Find where the given text appears and provide that cell's center as [x, y] coordinate. 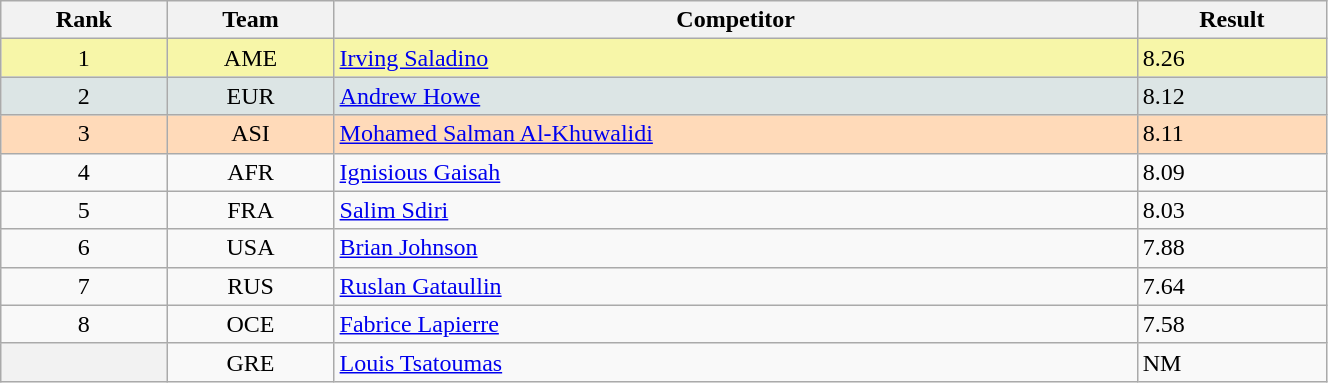
Fabrice Lapierre [736, 324]
8.26 [1232, 58]
8.09 [1232, 172]
2 [84, 96]
8.11 [1232, 134]
GRE [250, 362]
Result [1232, 20]
Mohamed Salman Al-Khuwalidi [736, 134]
Team [250, 20]
Salim Sdiri [736, 210]
Ignisious Gaisah [736, 172]
Irving Saladino [736, 58]
4 [84, 172]
AFR [250, 172]
USA [250, 248]
FRA [250, 210]
8.12 [1232, 96]
Competitor [736, 20]
OCE [250, 324]
8 [84, 324]
RUS [250, 286]
7 [84, 286]
EUR [250, 96]
Rank [84, 20]
7.88 [1232, 248]
6 [84, 248]
3 [84, 134]
ASI [250, 134]
7.64 [1232, 286]
AME [250, 58]
1 [84, 58]
Andrew Howe [736, 96]
Louis Tsatoumas [736, 362]
Brian Johnson [736, 248]
5 [84, 210]
Ruslan Gataullin [736, 286]
7.58 [1232, 324]
8.03 [1232, 210]
NM [1232, 362]
